Extract the [X, Y] coordinate from the center of the cell holding the provided text.  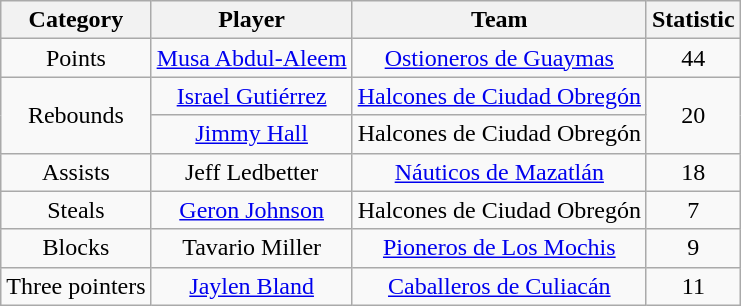
44 [693, 58]
Náuticos de Mazatlán [499, 172]
Ostioneros de Guaymas [499, 58]
Jeff Ledbetter [252, 172]
Player [252, 20]
Category [76, 20]
Musa Abdul-Aleem [252, 58]
Assists [76, 172]
Blocks [76, 248]
Rebounds [76, 115]
Caballeros de Culiacán [499, 286]
7 [693, 210]
11 [693, 286]
9 [693, 248]
20 [693, 115]
Jimmy Hall [252, 134]
Jaylen Bland [252, 286]
Israel Gutiérrez [252, 96]
Team [499, 20]
Geron Johnson [252, 210]
Steals [76, 210]
Pioneros de Los Mochis [499, 248]
Statistic [693, 20]
Points [76, 58]
18 [693, 172]
Three pointers [76, 286]
Tavario Miller [252, 248]
